Locate the cell with the specified text and output its [x, y] center coordinate. 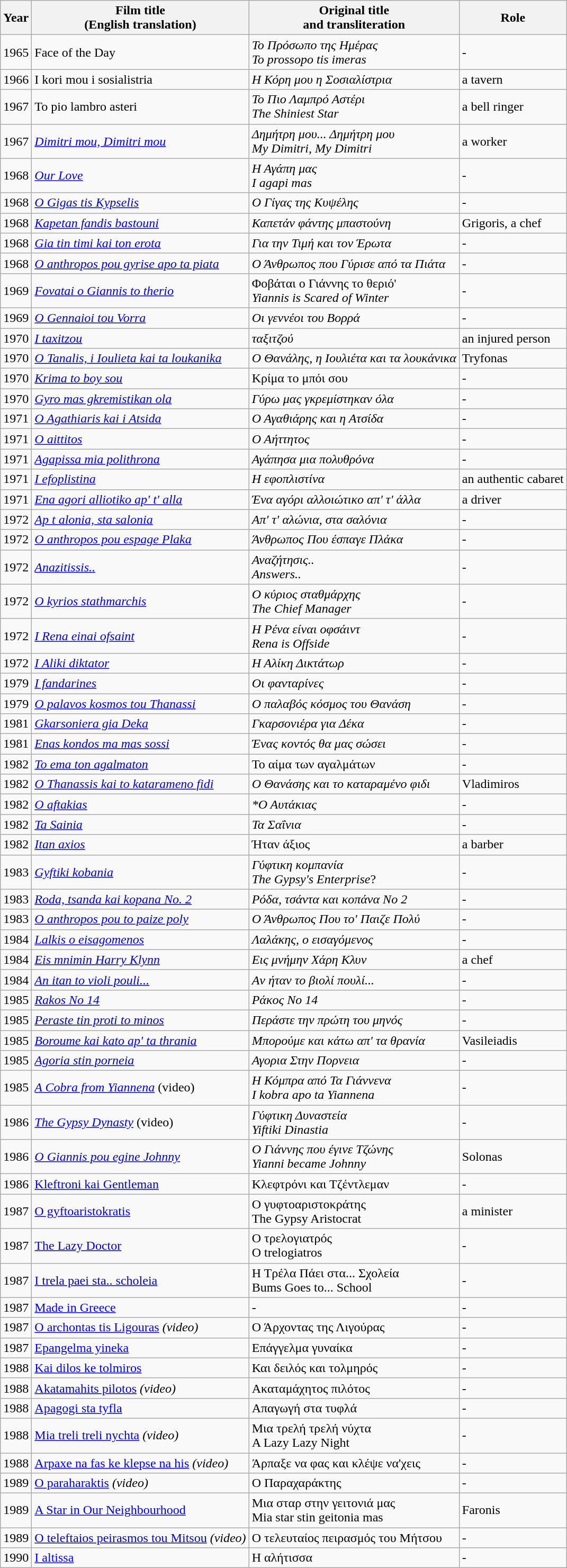
Η εφοπλιστίνα [354, 479]
Αγορια Στην Πορνεια [354, 1061]
Άρπαξε να φας και κλέψε να'χεις [354, 1463]
O Giannis pou egine Johnny [140, 1157]
Ο Αγαθιάρης και η Ατσίδα [354, 419]
Gyro mas gkremistikan ola [140, 399]
Ο Γιάννης που έγινε ΤζώνηςYianni became Johnny [354, 1157]
Rakos No 14 [140, 1000]
Η Κόμπρα από Τα ΓιάννεναI kobra apo ta Yiannena [354, 1088]
Mia treli treli nychta (video) [140, 1435]
Μπορούμε και κάτω απ' τα θρανία [354, 1041]
I altissa [140, 1558]
Ap t alonia, sta salonia [140, 519]
Fovatai o Giannis to therio [140, 290]
Ο τελευταίος πειρασμός του Μήτσου [354, 1538]
Gyftiki kobania [140, 872]
Film title(English translation) [140, 18]
Το Πιο Λαμπρό ΑστέριThe Shiniest Star [354, 107]
Η αλήτισσα [354, 1558]
Akatamahits pilotos (video) [140, 1388]
a chef [512, 960]
The Gypsy Dynasty (video) [140, 1123]
Epangelma yineka [140, 1348]
Itan axios [140, 845]
Ένα αγόρι αλλοιώτικο απ' τ' άλλα [354, 499]
1965 [16, 52]
Ο Γίγας της Κυψέλης [354, 203]
Boroume kai kato ap' ta thrania [140, 1041]
Anazitissis.. [140, 567]
O archontas tis Ligouras (video) [140, 1328]
To pio lambro asteri [140, 107]
Το αίμα των αγαλμάτων [354, 764]
O anthropos pou gyrise apo ta piata [140, 263]
I taxitzou [140, 338]
Κλεφτρόνι και Τζέντλεμαν [354, 1184]
Εις μνήμην Χάρη Κλυν [354, 960]
Και δειλός και τολμηρός [354, 1368]
an authentic cabaret [512, 479]
Τα Σαΐνια [354, 825]
Αγάπησα μια πολυθρόνα [354, 459]
Κρίμα το μπόι σου [354, 379]
Ο Θανάσης και το καταραμένο φιδι [354, 784]
Ο Θανάλης, η Ιουλιέτα και τα λουκάνικα [354, 359]
Ράκος Νο 14 [354, 1000]
a worker [512, 141]
a driver [512, 499]
Agapissa mia polithrona [140, 459]
Gkarsoniera gia Deka [140, 724]
Η Ρένα είναι οφσάιντRena is Offside [354, 635]
Ο Παραχαράκτης [354, 1483]
Ο Άνθρωπος που Γύρισε από τα Πιάτα [354, 263]
O Gigas tis Kypselis [140, 203]
Dimitri mou, Dimitri mou [140, 141]
Καπετάν φάντης μπαστούνη [354, 223]
a minister [512, 1212]
O paraharaktis (video) [140, 1483]
A Cobra from Yiannena (video) [140, 1088]
Arpaxe na fas ke klepse na his (video) [140, 1463]
I trela paei sta.. scholeia [140, 1280]
Year [16, 18]
Ρόδα, τσάντα και κοπάνα No 2 [354, 899]
I efoplistina [140, 479]
I kori mou i sosialistria [140, 79]
Roda, tsanda kai kopana No. 2 [140, 899]
Lalkis o eisagomenos [140, 939]
Made in Greece [140, 1307]
O Agathiaris kai i Atsida [140, 419]
Δημήτρη μου... Δημήτρη μουMy Dimitri, My Dimitri [354, 141]
Role [512, 18]
Γκαρσονιέρα για Δέκα [354, 724]
Οι γεννέοι του Βορρά [354, 318]
ταξιτζού [354, 338]
Η Αγάπη μαςI agapi mas [354, 176]
To ema ton agalmaton [140, 764]
Οι φανταρίνες [354, 683]
Agoria stin porneia [140, 1061]
O Gennaioi tou Vorra [140, 318]
O anthropos pou to paize poly [140, 919]
Peraste tin proti to minos [140, 1020]
Η Αλίκη Δικτάτωρ [354, 663]
I Aliki diktator [140, 663]
*Ο Αυτάκιας [354, 804]
Aπ' τ' αλώνια, στα σαλόνια [354, 519]
Άνθρωπος Που έσπαγε Πλάκα [354, 540]
Ο γυφτοαριστοκράτηςThe Gypsy Aristocrat [354, 1212]
O palavos kosmos tou Thanassi [140, 704]
Φοβάται ο Γιάννης το θεριό'Yiannis is Scared of Winter [354, 290]
Ακαταμάχητος πιλότος [354, 1388]
Ta Sainia [140, 825]
Ένας κοντός θα μας σώσει [354, 744]
a tavern [512, 79]
Our Love [140, 176]
a barber [512, 845]
Aν ήταν το βιολί πουλί... [354, 980]
Enas kondos ma mas sossi [140, 744]
O gyftoaristokratis [140, 1212]
The Lazy Doctor [140, 1246]
Μια σταρ στην γειτονιά μαςMia star stin geitonia mas [354, 1510]
Solonas [512, 1157]
Face of the Day [140, 52]
O teleftaios peirasmos tou Mitsou (video) [140, 1538]
Ήταν άξιος [354, 845]
Kleftroni kai Gentleman [140, 1184]
Kai dilos ke tolmiros [140, 1368]
Η Τρέλα Πάει στα... ΣχολείαBums Goes to... School [354, 1280]
Ο Αήττητος [354, 439]
Apagogi sta tyfla [140, 1408]
Ο Άρχοντας της Λιγούρας [354, 1328]
Λαλάκης, o εισαγόμενος [354, 939]
Γύφτικη κομπανίαThe Gypsy's Enterprise? [354, 872]
Ena agori alliotiko ap' t' alla [140, 499]
O Thanassis kai to katarameno fidi [140, 784]
Περάστε την πρώτη του μηνός [354, 1020]
Επάγγελμα γυναίκα [354, 1348]
Ο τρελογιατρόςO trelogiatros [354, 1246]
Faronis [512, 1510]
Ο κύριος σταθμάρχηςThe Chief Manager [354, 602]
Tryfonas [512, 359]
Krima to boy sou [140, 379]
Η Κόρη μου η Σοσιαλίστρια [354, 79]
A Star in Our Neighbourhood [140, 1510]
I Rena einai ofsaint [140, 635]
O Tanalis, i Ioulieta kai ta loukanika [140, 359]
O aftakias [140, 804]
Vladimiros [512, 784]
Kapetan fandis bastouni [140, 223]
Το Πρόσωπο της ΗμέραςTo prossopo tis imeras [354, 52]
Ο παλαβός κόσμος του Θανάση [354, 704]
Ο Άνθρωπος Που το' Παιζε Πολύ [354, 919]
Για την Τιμή και τον Έρωτα [354, 243]
I fandarines [140, 683]
Vasileiadis [512, 1041]
An itan to violi pouli... [140, 980]
Γύφτικη ΔυναστείαYiftiki Dinastia [354, 1123]
a bell ringer [512, 107]
Μια τρελή τρελή νύχταA Lazy Lazy Night [354, 1435]
O anthropos pou espage Plaka [140, 540]
Γύρω μας γκρεμίστηκαν όλα [354, 399]
an injured person [512, 338]
Απαγωγή στα τυφλά [354, 1408]
Gia tin timi kai ton erota [140, 243]
Αναζήτησις..Answers.. [354, 567]
Original titleand transliteration [354, 18]
O kyrios stathmarchis [140, 602]
Eis mnimin Harry Klynn [140, 960]
1990 [16, 1558]
O aittitos [140, 439]
1966 [16, 79]
Grigoris, a chef [512, 223]
